Extract the [x, y] coordinate from the center of the cell holding the provided text.  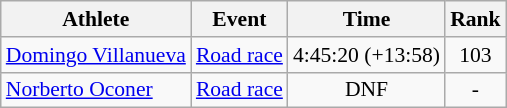
Event [240, 19]
Rank [476, 19]
4:45:20 (+13:58) [366, 55]
Athlete [96, 19]
- [476, 90]
Domingo Villanueva [96, 55]
Norberto Oconer [96, 90]
103 [476, 55]
Time [366, 19]
DNF [366, 90]
